Extract the [X, Y] coordinate from the center of the cell holding the provided text.  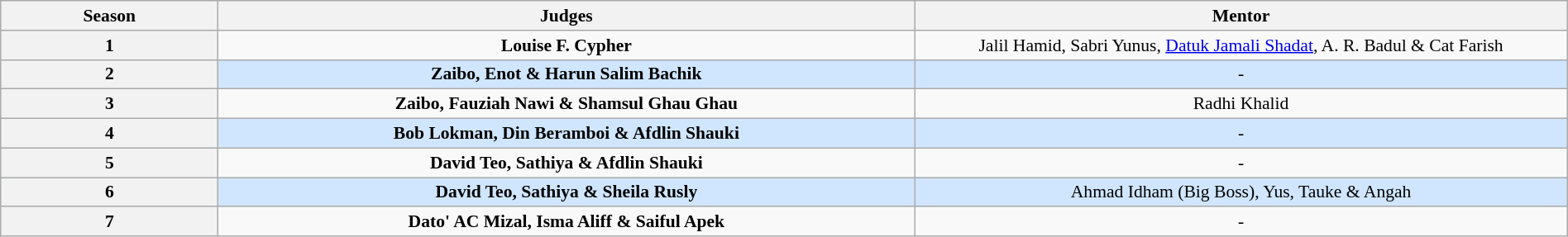
David Teo, Sathiya & Afdlin Shauki [566, 163]
Season [109, 16]
Jalil Hamid, Sabri Yunus, Datuk Jamali Shadat, A. R. Badul & Cat Farish [1241, 45]
Bob Lokman, Din Beramboi & Afdlin Shauki [566, 134]
3 [109, 104]
Zaibo, Enot & Harun Salim Bachik [566, 74]
2 [109, 74]
4 [109, 134]
5 [109, 163]
7 [109, 222]
David Teo, Sathiya & Sheila Rusly [566, 192]
Zaibo, Fauziah Nawi & Shamsul Ghau Ghau [566, 104]
Ahmad Idham (Big Boss), Yus, Tauke & Angah [1241, 192]
Louise F. Cypher [566, 45]
6 [109, 192]
Mentor [1241, 16]
Dato' AC Mizal, Isma Aliff & Saiful Apek [566, 222]
1 [109, 45]
Radhi Khalid [1241, 104]
Judges [566, 16]
